Capture the cell that displays the provided text and extract its (X, Y) central coordinate. 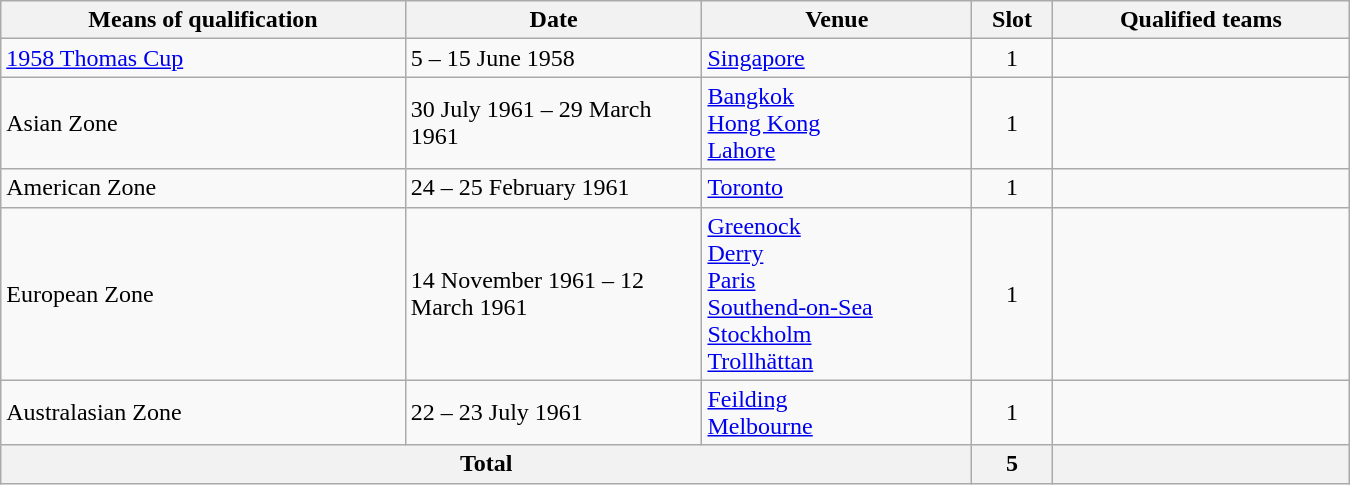
Asian Zone (204, 123)
GreenockDerryParisSouthend-on-SeaStockholmTrollhättan (837, 294)
Total (486, 464)
30 July 1961 – 29 March 1961 (554, 123)
22 – 23 July 1961 (554, 412)
5 – 15 June 1958 (554, 58)
Slot (1012, 20)
1958 Thomas Cup (204, 58)
24 – 25 February 1961 (554, 188)
Means of qualification (204, 20)
BangkokHong KongLahore (837, 123)
5 (1012, 464)
Australasian Zone (204, 412)
Singapore (837, 58)
European Zone (204, 294)
Toronto (837, 188)
FeildingMelbourne (837, 412)
American Zone (204, 188)
Venue (837, 20)
Qualified teams (1202, 20)
Date (554, 20)
14 November 1961 – 12 March 1961 (554, 294)
